Search for the cell housing the specified text and yield its [x, y] center coordinate. 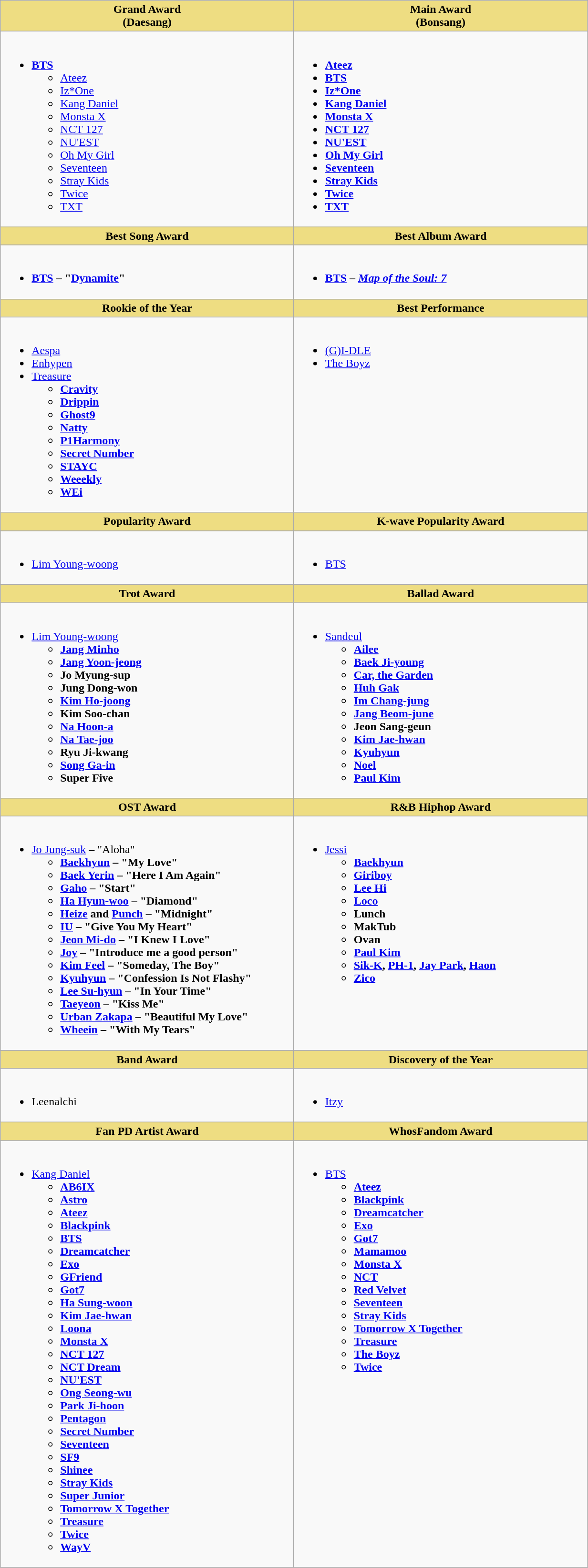
Band Award [147, 1059]
JessiBaekhyunGiriboyLee HiLocoLunchMakTubOvanPaul KimSik-K, PH-1, Jay Park, HaonZico [441, 933]
Best Song Award [147, 236]
Grand Award(Daesang) [147, 16]
BTS – "Dynamite" [147, 272]
Lim Young-woongJang MinhoJang Yoon-jeongJo Myung-supJung Dong-wonKim Ho-joongKim Soo-chanNa Hoon-aNa Tae-jooRyu Ji-kwangSong Ga-inSuper Five [147, 700]
Itzy [441, 1095]
Best Album Award [441, 236]
BTS – Map of the Soul: 7 [441, 272]
Main Award(Bonsang) [441, 16]
Trot Award [147, 593]
BTSAteezBlackpinkDreamcatcherExoGot7MamamooMonsta XNCTRed VelvetSeventeenStray KidsTomorrow X TogetherTreasureThe BoyzTwice [441, 1354]
OST Award [147, 807]
AespaEnhypenTreasureCravityDrippinGhost9NattyP1HarmonySecret NumberSTAYCWeeeklyWEi [147, 415]
Fan PD Artist Award [147, 1131]
Discovery of the Year [441, 1059]
BTS [441, 558]
BTSAteezIz*OneKang DanielMonsta XNCT 127NU'ESTOh My GirlSeventeenStray KidsTwiceTXT [147, 129]
K-wave Popularity Award [441, 521]
WhosFandom Award [441, 1131]
Lim Young-woong [147, 558]
Leenalchi [147, 1095]
(G)I-DLEThe Boyz [441, 415]
Rookie of the Year [147, 308]
Ballad Award [441, 593]
SandeulAileeBaek Ji-youngCar, the GardenHuh GakIm Chang-jungJang Beom-juneJeon Sang-geunKim Jae-hwanKyuhyunNoelPaul Kim [441, 700]
AteezBTSIz*OneKang DanielMonsta XNCT 127NU'ESTOh My GirlSeventeenStray KidsTwiceTXT [441, 129]
Best Performance [441, 308]
R&B Hiphop Award [441, 807]
Popularity Award [147, 521]
